Extract the [X, Y] coordinate from the center of the cell holding the provided text.  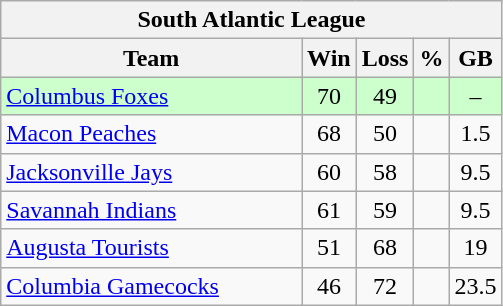
Columbus Foxes [152, 96]
19 [476, 248]
46 [330, 286]
61 [330, 210]
Jacksonville Jays [152, 172]
1.5 [476, 134]
Team [152, 58]
59 [385, 210]
GB [476, 58]
Loss [385, 58]
South Atlantic League [252, 20]
49 [385, 96]
Macon Peaches [152, 134]
23.5 [476, 286]
51 [330, 248]
Augusta Tourists [152, 248]
70 [330, 96]
60 [330, 172]
Savannah Indians [152, 210]
Columbia Gamecocks [152, 286]
58 [385, 172]
50 [385, 134]
– [476, 96]
72 [385, 286]
Win [330, 58]
% [432, 58]
